Return the (X, Y) coordinate for the center point of the cell that contains the specified text.  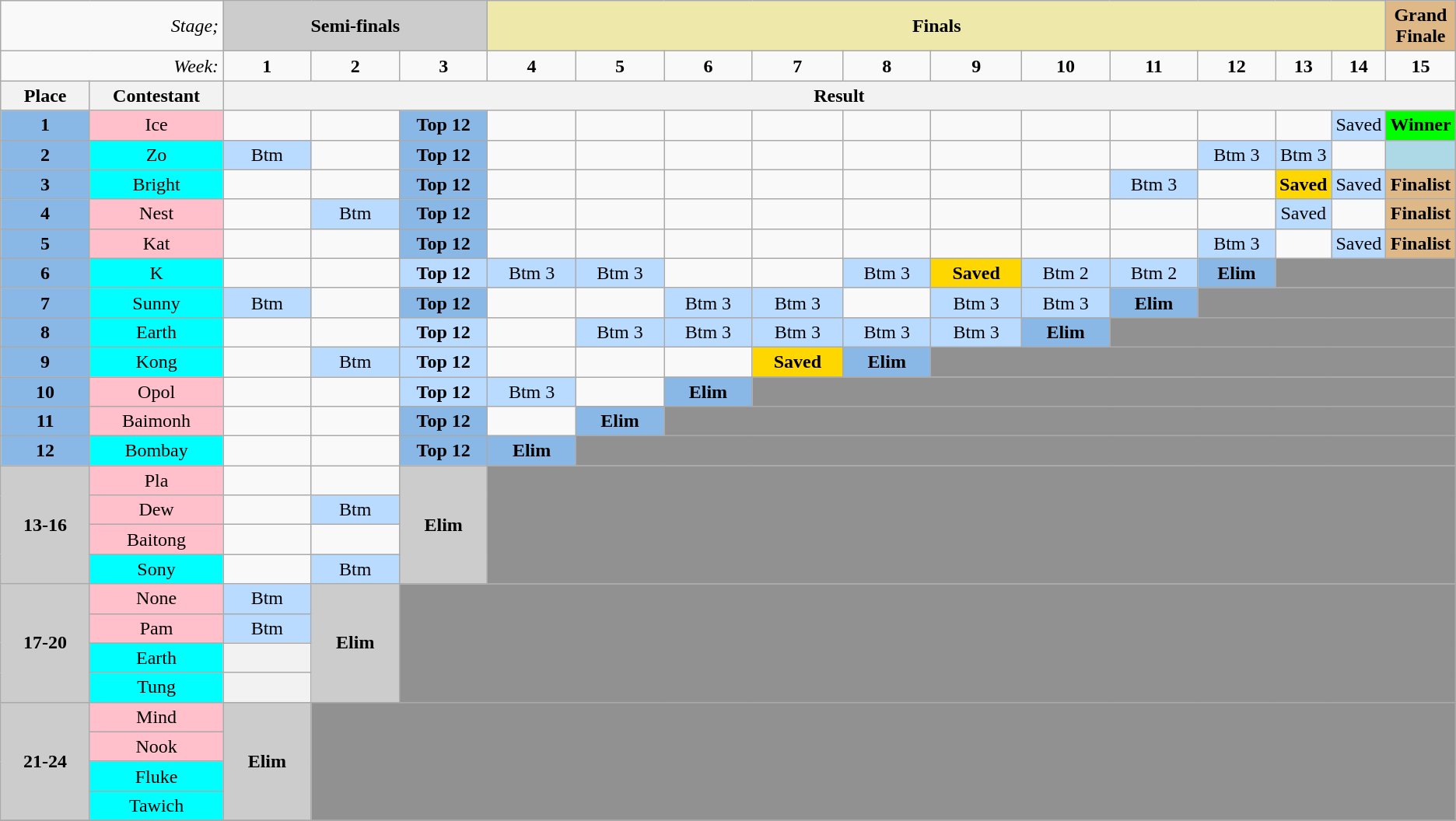
Place (45, 96)
Semi-finals (355, 26)
13 (1304, 66)
Stage; (112, 26)
Sony (156, 569)
Finals (936, 26)
13-16 (45, 525)
15 (1421, 66)
Result (840, 96)
Week: (112, 66)
Ice (156, 125)
Bright (156, 184)
17-20 (45, 643)
Mind (156, 717)
Fluke (156, 776)
Zo (156, 155)
Baitong (156, 540)
Kat (156, 243)
Sunny (156, 302)
Contestant (156, 96)
21-24 (45, 761)
Pam (156, 628)
Grand Finale (1421, 26)
Baimonh (156, 421)
Bombay (156, 451)
Nook (156, 746)
Kong (156, 362)
K (156, 273)
Pla (156, 480)
Tawich (156, 805)
Dew (156, 510)
Nest (156, 214)
Opol (156, 391)
None (156, 599)
Tung (156, 687)
14 (1359, 66)
Winner (1421, 125)
